From the cell containing the given text, extract its center point as (X, Y) coordinate. 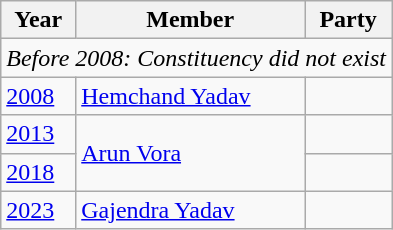
Arun Vora (190, 153)
Hemchand Yadav (190, 96)
2018 (38, 172)
Member (190, 20)
2013 (38, 134)
Gajendra Yadav (190, 210)
Before 2008: Constituency did not exist (196, 58)
2023 (38, 210)
2008 (38, 96)
Party (348, 20)
Year (38, 20)
